For the text-containing cell, return its midpoint in [x, y] coordinate format. 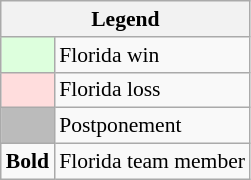
Legend [126, 19]
Bold [28, 162]
Florida team member [152, 162]
Florida loss [152, 90]
Florida win [152, 55]
Postponement [152, 126]
